Scan for the cell matching the given text and deliver its (x, y) coordinate at center. 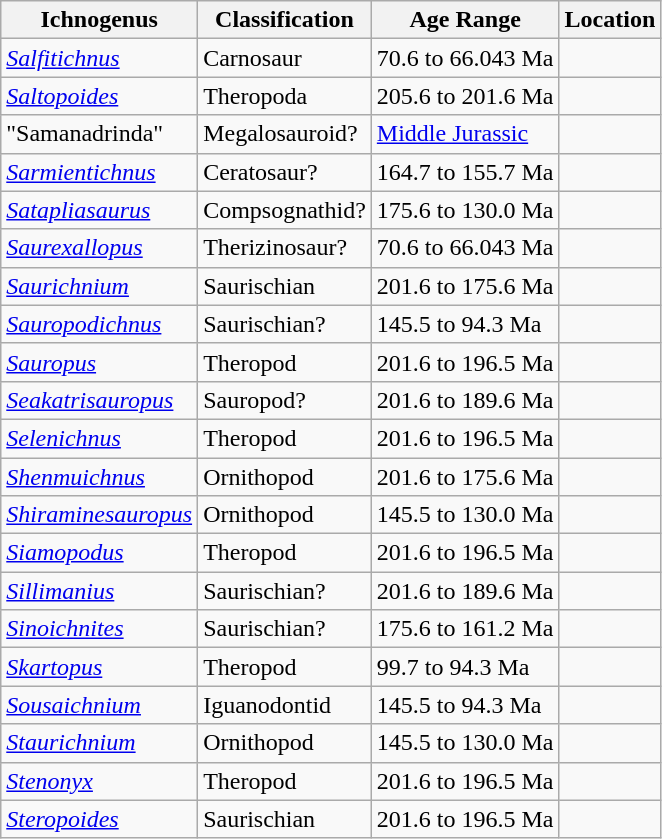
Selenichnus (100, 438)
Carnosaur (285, 58)
Ichnogenus (100, 20)
Shiraminesauropus (100, 515)
Sinoichnites (100, 629)
Saurexallopus (100, 248)
Theropoda (285, 96)
Megalosauroid? (285, 134)
Therizinosaur? (285, 248)
Satapliasaurus (100, 210)
99.7 to 94.3 Ma (465, 667)
Iguanodontid (285, 705)
Staurichnium (100, 743)
Sousaichnium (100, 705)
Location (610, 20)
Steropoides (100, 819)
175.6 to 161.2 Ma (465, 629)
Ceratosaur? (285, 172)
Sarmientichnus (100, 172)
Saltopoides (100, 96)
205.6 to 201.6 Ma (465, 96)
175.6 to 130.0 Ma (465, 210)
"Samanadrinda" (100, 134)
Skartopus (100, 667)
Sauropodichnus (100, 324)
Seakatrisauropus (100, 400)
164.7 to 155.7 Ma (465, 172)
Salfitichnus (100, 58)
Sillimanius (100, 591)
Saurichnium (100, 286)
Compsognathid? (285, 210)
Middle Jurassic (465, 134)
Stenonyx (100, 781)
Classification (285, 20)
Shenmuichnus (100, 477)
Sauropod? (285, 400)
Siamopodus (100, 553)
Age Range (465, 20)
Sauropus (100, 362)
